Return the (x, y) coordinate for the center point of the cell that contains the specified text.  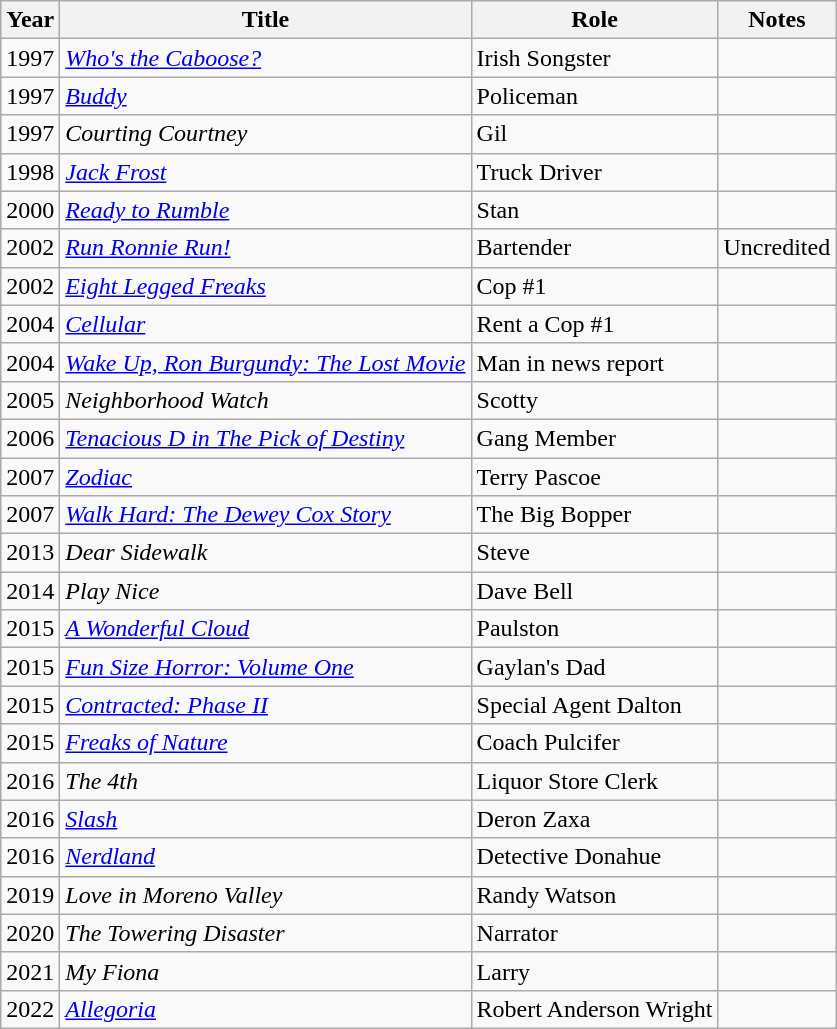
Man in news report (594, 362)
Irish Songster (594, 58)
1998 (30, 172)
Detective Donahue (594, 857)
Walk Hard: The Dewey Cox Story (266, 515)
Allegoria (266, 1009)
Dear Sidewalk (266, 553)
The 4th (266, 781)
Policeman (594, 96)
Jack Frost (266, 172)
A Wonderful Cloud (266, 629)
Rent a Cop #1 (594, 324)
Wake Up, Ron Burgundy: The Lost Movie (266, 362)
Narrator (594, 933)
Contracted: Phase II (266, 705)
Ready to Rumble (266, 210)
Deron Zaxa (594, 819)
Liquor Store Clerk (594, 781)
The Big Bopper (594, 515)
Gil (594, 134)
Role (594, 20)
My Fiona (266, 971)
2006 (30, 438)
Gang Member (594, 438)
2019 (30, 895)
Slash (266, 819)
Cellular (266, 324)
Who's the Caboose? (266, 58)
Neighborhood Watch (266, 400)
2013 (30, 553)
Title (266, 20)
Steve (594, 553)
2005 (30, 400)
Play Nice (266, 591)
Eight Legged Freaks (266, 286)
Freaks of Nature (266, 743)
Courting Courtney (266, 134)
Zodiac (266, 477)
Year (30, 20)
Robert Anderson Wright (594, 1009)
Buddy (266, 96)
Gaylan's Dad (594, 667)
Paulston (594, 629)
Truck Driver (594, 172)
Stan (594, 210)
Uncredited (777, 248)
Run Ronnie Run! (266, 248)
Randy Watson (594, 895)
2021 (30, 971)
2020 (30, 933)
Dave Bell (594, 591)
Cop #1 (594, 286)
Scotty (594, 400)
Special Agent Dalton (594, 705)
2022 (30, 1009)
2000 (30, 210)
Bartender (594, 248)
2014 (30, 591)
Terry Pascoe (594, 477)
Nerdland (266, 857)
Love in Moreno Valley (266, 895)
Fun Size Horror: Volume One (266, 667)
Larry (594, 971)
Tenacious D in The Pick of Destiny (266, 438)
Notes (777, 20)
Coach Pulcifer (594, 743)
The Towering Disaster (266, 933)
